For the text-containing cell, return its midpoint in (X, Y) coordinate format. 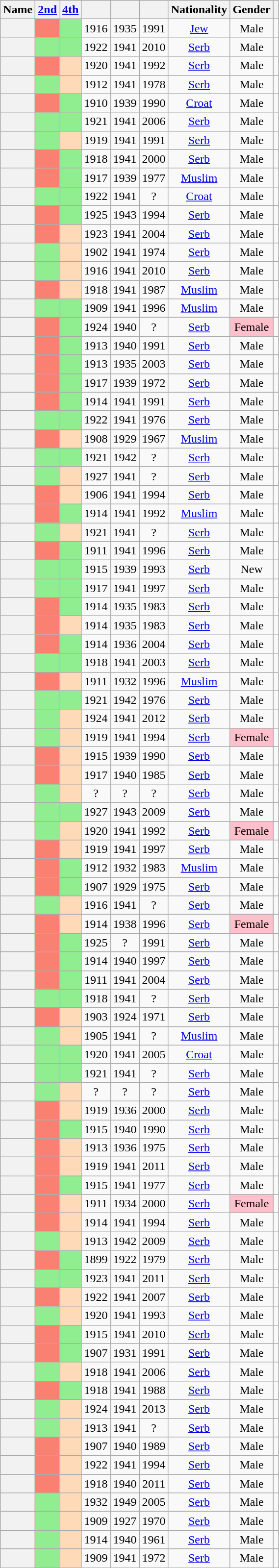
1971 (154, 1017)
1903 (96, 1017)
1938 (125, 924)
New (252, 570)
1910 (96, 103)
1908 (96, 439)
1985 (154, 774)
Gender (252, 10)
1978 (154, 84)
1906 (96, 495)
2007 (154, 1297)
1931 (125, 1353)
1967 (154, 439)
2013 (154, 1409)
1987 (154, 290)
4th (71, 10)
1949 (125, 1502)
1905 (96, 1036)
1902 (96, 252)
Jew (199, 28)
1974 (154, 252)
1979 (154, 1260)
1988 (154, 1390)
Name (18, 10)
1989 (154, 1446)
1899 (96, 1260)
2012 (154, 719)
1970 (154, 1521)
Nationality (199, 10)
2nd (48, 10)
1961 (154, 1540)
1934 (125, 1204)
